For the text-containing cell, return its midpoint in (x, y) coordinate format. 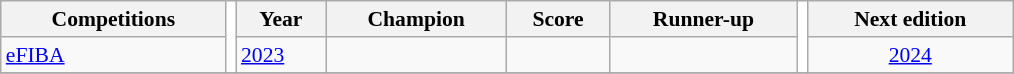
2023 (281, 55)
2024 (910, 55)
Competitions (114, 19)
Champion (416, 19)
Runner-up (704, 19)
Next edition (910, 19)
Score (558, 19)
eFIBA (114, 55)
Year (281, 19)
